Extract the (x, y) coordinate from the center of the cell holding the provided text.  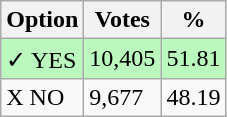
48.19 (194, 97)
Option (42, 20)
X NO (42, 97)
9,677 (122, 97)
Votes (122, 20)
10,405 (122, 59)
51.81 (194, 59)
% (194, 20)
✓ YES (42, 59)
